Capture the cell that displays the provided text and extract its (x, y) central coordinate. 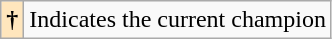
† (12, 20)
Indicates the current champion (178, 20)
